Find where the given text appears and provide that cell's center as [x, y] coordinate. 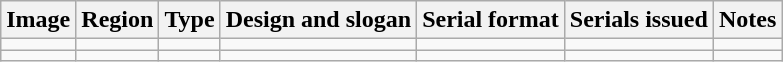
Type [190, 20]
Design and slogan [318, 20]
Serials issued [638, 20]
Region [118, 20]
Image [38, 20]
Serial format [491, 20]
Notes [747, 20]
